For the text-containing cell, return its midpoint in (X, Y) coordinate format. 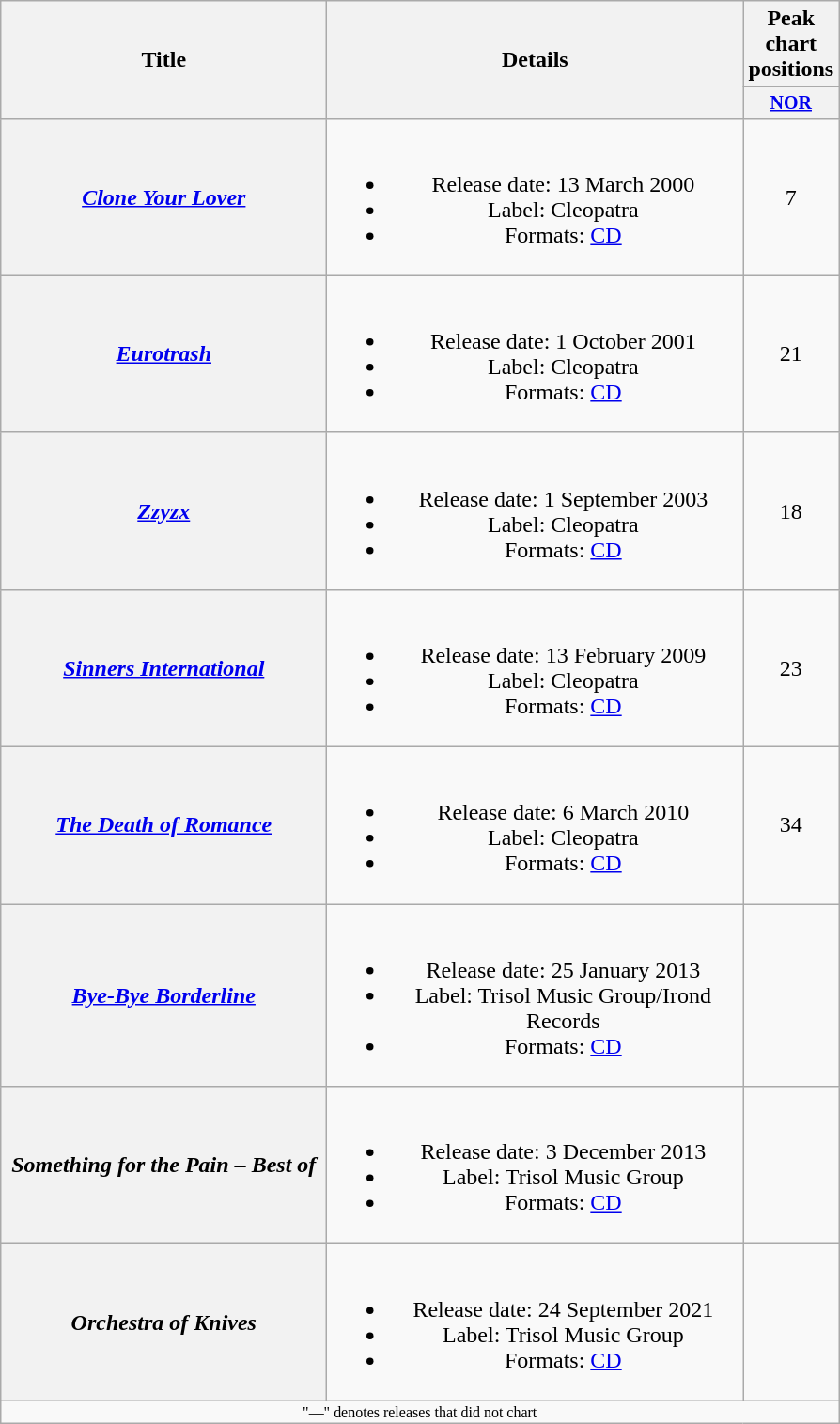
Release date: 3 December 2013Label: Trisol Music GroupFormats: CD (536, 1166)
Title (163, 60)
Release date: 1 September 2003Label: CleopatraFormats: CD (536, 511)
7 (791, 197)
Sinners International (163, 667)
Release date: 1 October 2001Label: CleopatraFormats: CD (536, 353)
Bye-Bye Borderline (163, 995)
Details (536, 60)
Something for the Pain – Best of (163, 1166)
Release date: 25 January 2013Label: Trisol Music Group/Irond RecordsFormats: CD (536, 995)
Release date: 6 March 2010Label: CleopatraFormats: CD (536, 825)
"—" denotes releases that did not chart (420, 1412)
Release date: 24 September 2021Label: Trisol Music GroupFormats: CD (536, 1322)
Peak chart positions (791, 44)
18 (791, 511)
NOR (791, 103)
23 (791, 667)
Orchestra of Knives (163, 1322)
Release date: 13 February 2009Label: CleopatraFormats: CD (536, 667)
Clone Your Lover (163, 197)
Eurotrash (163, 353)
Zzyzx (163, 511)
Release date: 13 March 2000Label: CleopatraFormats: CD (536, 197)
The Death of Romance (163, 825)
21 (791, 353)
34 (791, 825)
